Return the (x, y) coordinate for the center point of the cell that contains the specified text.  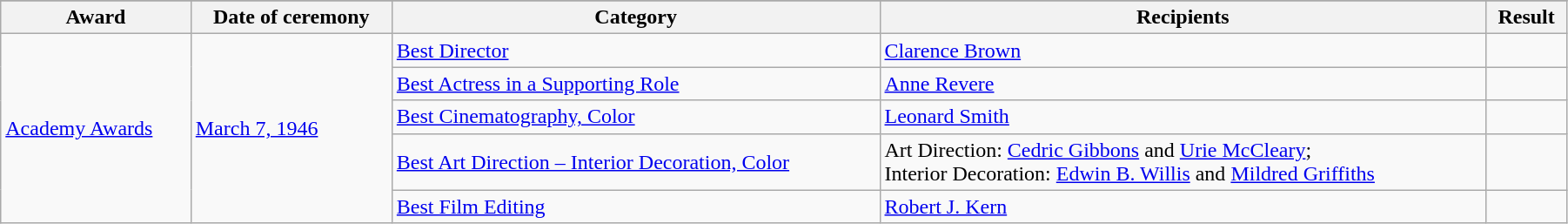
Recipients (1183, 17)
Award (96, 17)
Best Actress in a Supporting Role (635, 84)
Best Art Direction – Interior Decoration, Color (635, 162)
Clarence Brown (1183, 51)
Date of ceremony (291, 17)
Result (1526, 17)
Category (635, 17)
Art Direction: Cedric Gibbons and Urie McCleary;Interior Decoration: Edwin B. Willis and Mildred Griffiths (1183, 162)
Leonard Smith (1183, 117)
March 7, 1946 (291, 129)
Robert J. Kern (1183, 207)
Best Cinematography, Color (635, 117)
Academy Awards (96, 129)
Anne Revere (1183, 84)
Best Director (635, 51)
Best Film Editing (635, 207)
